Locate the cell with the specified text and output its (X, Y) center coordinate. 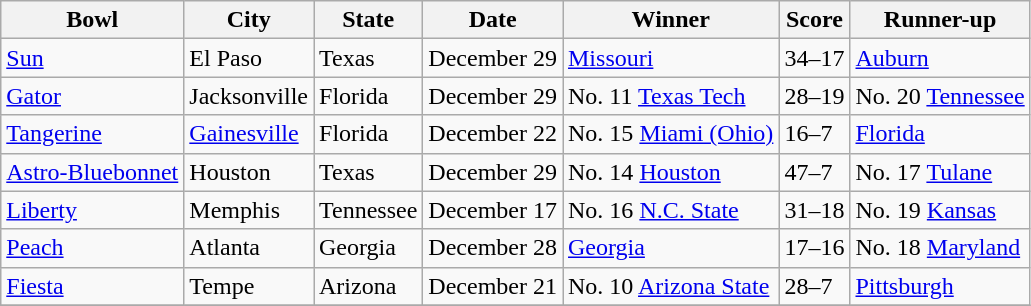
Pittsburgh (940, 286)
December 21 (493, 286)
Memphis (249, 210)
17–16 (814, 248)
47–7 (814, 172)
City (249, 20)
No. 10 Arizona State (670, 286)
No. 16 N.C. State (670, 210)
December 28 (493, 248)
No. 18 Maryland (940, 248)
34–17 (814, 58)
Astro-Bluebonnet (92, 172)
Houston (249, 172)
Gainesville (249, 134)
Tangerine (92, 134)
December 22 (493, 134)
State (368, 20)
16–7 (814, 134)
December 17 (493, 210)
Bowl (92, 20)
No. 15 Miami (Ohio) (670, 134)
28–7 (814, 286)
Arizona (368, 286)
No. 19 Kansas (940, 210)
Winner (670, 20)
Jacksonville (249, 96)
No. 20 Tennessee (940, 96)
Atlanta (249, 248)
Missouri (670, 58)
31–18 (814, 210)
Date (493, 20)
Runner-up (940, 20)
Auburn (940, 58)
Tempe (249, 286)
El Paso (249, 58)
Score (814, 20)
28–19 (814, 96)
Tennessee (368, 210)
No. 17 Tulane (940, 172)
Sun (92, 58)
No. 11 Texas Tech (670, 96)
No. 14 Houston (670, 172)
Gator (92, 96)
Liberty (92, 210)
Peach (92, 248)
Fiesta (92, 286)
